Scan for the cell matching the given text and deliver its (x, y) coordinate at center. 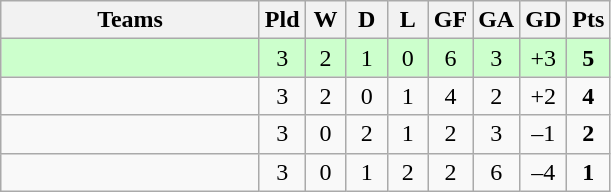
Teams (130, 20)
+2 (544, 96)
D (366, 20)
–4 (544, 172)
GD (544, 20)
5 (588, 58)
+3 (544, 58)
GF (450, 20)
L (408, 20)
GA (496, 20)
Pts (588, 20)
Pld (282, 20)
W (326, 20)
–1 (544, 134)
